Determine the (x, y) coordinate at the center of the cell enclosing the given text.  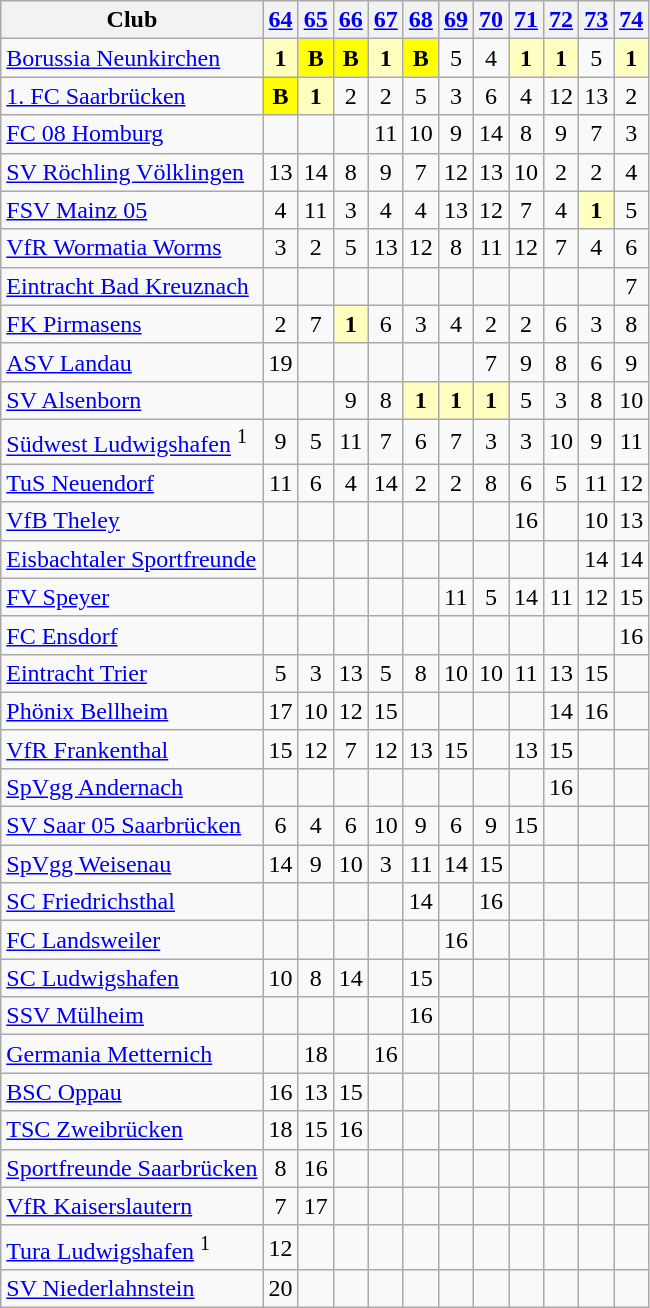
Eisbachtaler Sportfreunde (132, 559)
FK Pirmasens (132, 324)
72 (562, 20)
71 (526, 20)
Tura Ludwigshafen 1 (132, 1248)
Borussia Neunkirchen (132, 58)
FSV Mainz 05 (132, 210)
1. FC Saarbrücken (132, 96)
VfR Wormatia Worms (132, 248)
SV Niederlahnstein (132, 1289)
73 (596, 20)
Germania Metternich (132, 1054)
VfB Theley (132, 521)
TSC Zweibrücken (132, 1130)
SpVgg Andernach (132, 787)
VfR Frankenthal (132, 749)
Phönix Bellheim (132, 711)
20 (280, 1289)
Sportfreunde Saarbrücken (132, 1168)
Club (132, 20)
69 (456, 20)
65 (316, 20)
SSV Mülheim (132, 1016)
SV Röchling Völklingen (132, 172)
FC Landsweiler (132, 940)
67 (386, 20)
68 (420, 20)
74 (632, 20)
FV Speyer (132, 597)
VfR Kaiserslautern (132, 1206)
SC Ludwigshafen (132, 978)
TuS Neuendorf (132, 483)
SV Alsenborn (132, 400)
ASV Landau (132, 362)
66 (350, 20)
64 (280, 20)
FC 08 Homburg (132, 134)
BSC Oppau (132, 1092)
SC Friedrichsthal (132, 902)
Südwest Ludwigshafen 1 (132, 442)
19 (280, 362)
70 (490, 20)
SpVgg Weisenau (132, 864)
Eintracht Bad Kreuznach (132, 286)
Eintracht Trier (132, 673)
FC Ensdorf (132, 635)
SV Saar 05 Saarbrücken (132, 826)
